Search for the cell housing the specified text and yield its [x, y] center coordinate. 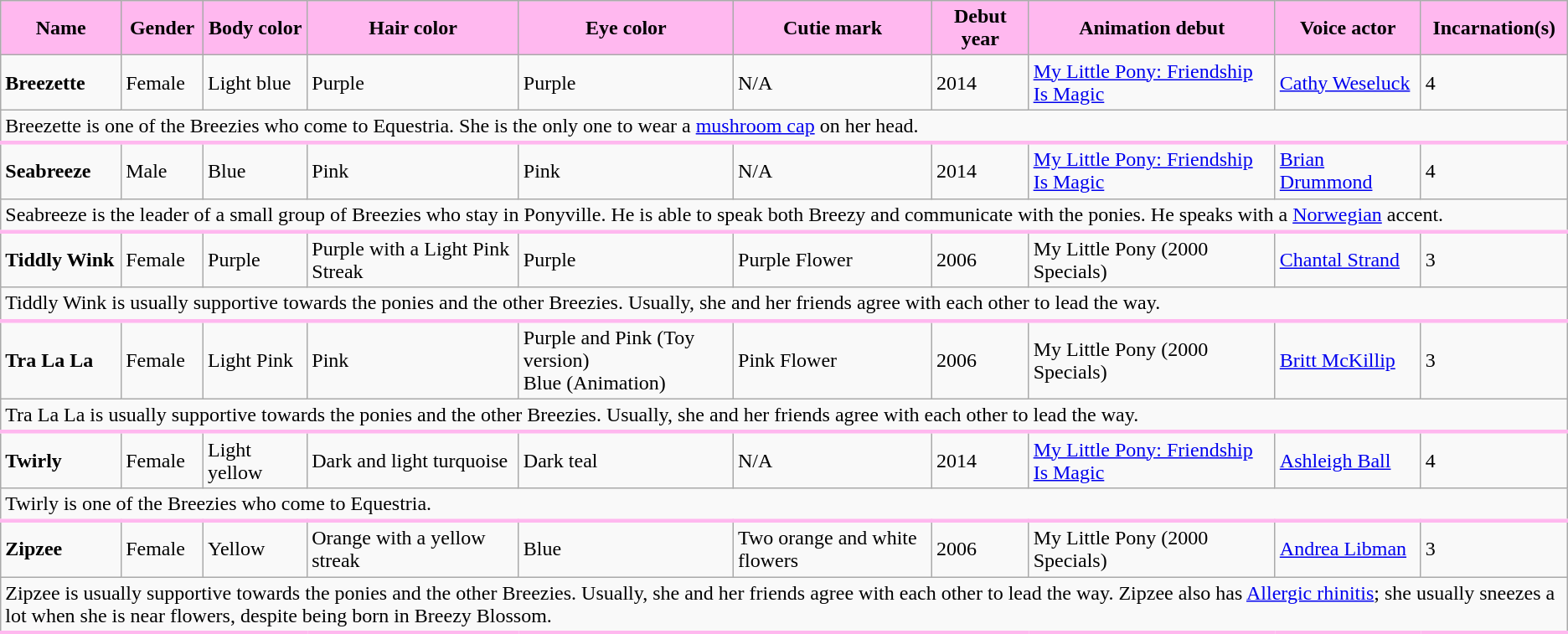
Body color [255, 28]
Andrea Libman [1348, 549]
Purple with a Light Pink Streak [414, 260]
Brian Drummond [1348, 171]
Animation debut [1152, 28]
Name [61, 28]
Breezette is one of the Breezies who come to Equestria. She is the only one to wear a mushroom cap on her head. [784, 126]
Twirly is one of the Breezies who come to Equestria. [784, 504]
Tiddly Wink is usually supportive towards the ponies and the other Breezies. Usually, she and her friends agree with each other to lead the way. [784, 304]
Gender [162, 28]
Incarnation(s) [1494, 28]
Two orange and white flowers [833, 549]
Male [162, 171]
Chantal Strand [1348, 260]
Eye color [626, 28]
Tiddly Wink [61, 260]
Tra La La [61, 360]
Seabreeze [61, 171]
Hair color [414, 28]
Pink Flower [833, 360]
Light Pink [255, 360]
Breezette [61, 82]
Dark teal [626, 461]
Light yellow [255, 461]
Cathy Weseluck [1348, 82]
Dark and light turquoise [414, 461]
Yellow [255, 549]
Orange with a yellow streak [414, 549]
Twirly [61, 461]
Voice actor [1348, 28]
Purple Flower [833, 260]
Zipzee [61, 549]
Tra La La is usually supportive towards the ponies and the other Breezies. Usually, she and her friends agree with each other to lead the way. [784, 415]
Ashleigh Ball [1348, 461]
Cutie mark [833, 28]
Debut year [981, 28]
Purple and Pink (Toy version)Blue (Animation) [626, 360]
Light blue [255, 82]
Britt McKillip [1348, 360]
